Identify which cell holds the provided text, then report its (x, y) central coordinate. 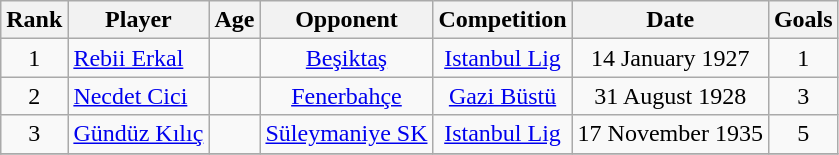
Rank (34, 20)
Beşiktaş (346, 58)
Goals (803, 20)
Opponent (346, 20)
Gazi Büstü (502, 96)
Date (670, 20)
Competition (502, 20)
14 January 1927 (670, 58)
2 (34, 96)
Fenerbahçe (346, 96)
Gündüz Kılıç (138, 134)
Age (234, 20)
17 November 1935 (670, 134)
Necdet Cici (138, 96)
Rebii Erkal (138, 58)
31 August 1928 (670, 96)
Süleymaniye SK (346, 134)
5 (803, 134)
Player (138, 20)
